For the text-containing cell, return its midpoint in (X, Y) coordinate format. 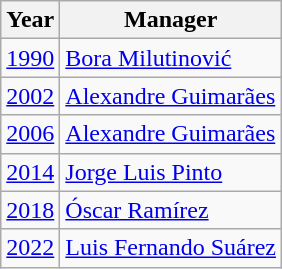
Year (30, 20)
Luis Fernando Suárez (171, 248)
2022 (30, 248)
Bora Milutinović (171, 58)
2006 (30, 134)
Óscar Ramírez (171, 210)
Jorge Luis Pinto (171, 172)
1990 (30, 58)
2002 (30, 96)
2018 (30, 210)
Manager (171, 20)
2014 (30, 172)
